Locate the cell with the specified text and output its (X, Y) center coordinate. 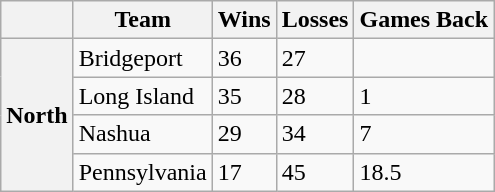
29 (244, 134)
Long Island (142, 96)
Losses (315, 20)
Pennsylvania (142, 172)
45 (315, 172)
35 (244, 96)
17 (244, 172)
7 (424, 134)
28 (315, 96)
Bridgeport (142, 58)
36 (244, 58)
Nashua (142, 134)
34 (315, 134)
27 (315, 58)
Team (142, 20)
Wins (244, 20)
North (37, 115)
Games Back (424, 20)
18.5 (424, 172)
1 (424, 96)
